Identify which cell holds the provided text, then report its [X, Y] central coordinate. 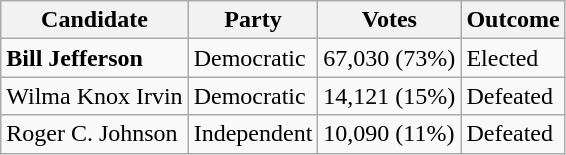
Bill Jefferson [94, 58]
Votes [390, 20]
Elected [513, 58]
Roger C. Johnson [94, 134]
14,121 (15%) [390, 96]
Candidate [94, 20]
Wilma Knox Irvin [94, 96]
Outcome [513, 20]
67,030 (73%) [390, 58]
10,090 (11%) [390, 134]
Independent [253, 134]
Party [253, 20]
